Capture the cell that displays the provided text and extract its [x, y] central coordinate. 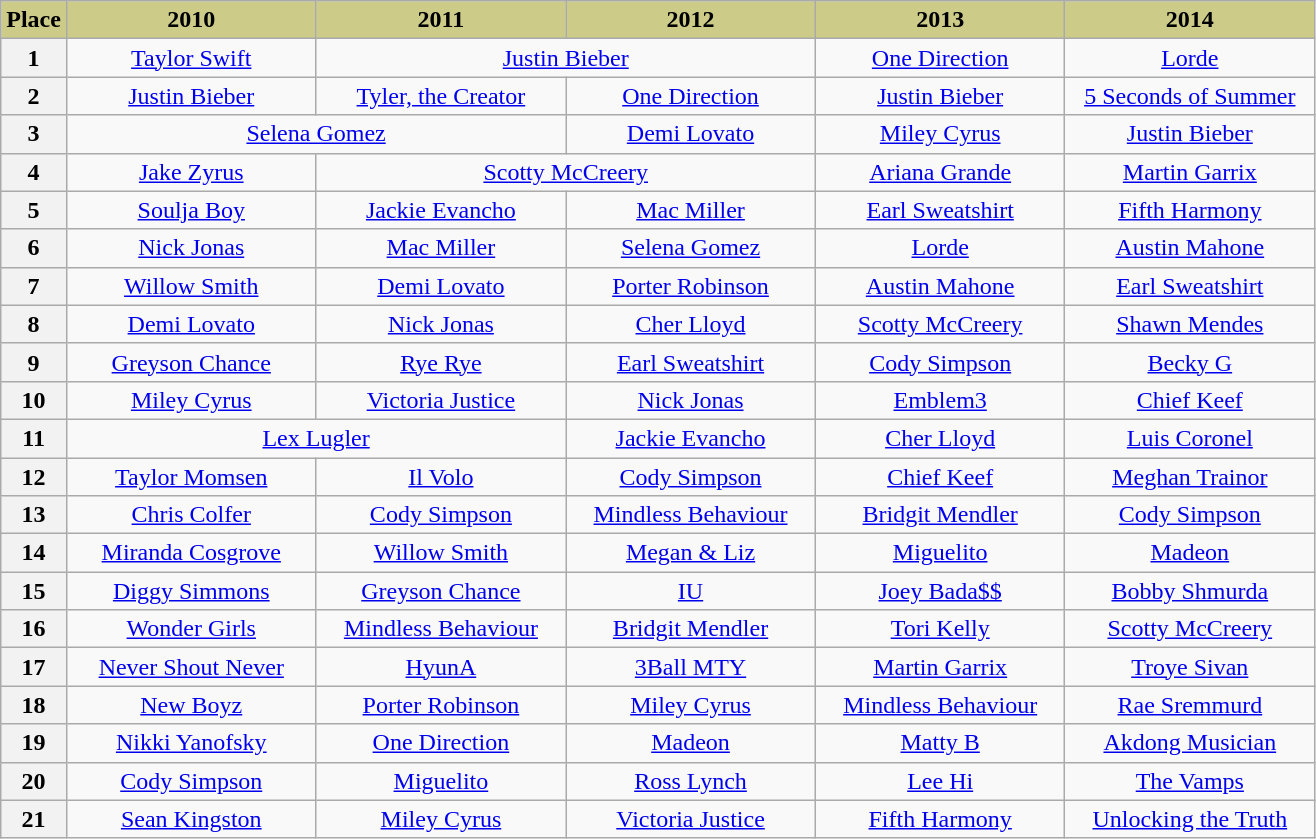
2010 [191, 20]
11 [34, 438]
18 [34, 705]
2011 [441, 20]
5 Seconds of Summer [1190, 96]
Chris Colfer [191, 515]
2014 [1190, 20]
Luis Coronel [1190, 438]
Matty B [940, 743]
Rae Sremmurd [1190, 705]
6 [34, 248]
Rye Rye [441, 362]
5 [34, 210]
HyunA [441, 667]
Ariana Grande [940, 172]
2012 [691, 20]
The Vamps [1190, 781]
Sean Kingston [191, 819]
Wonder Girls [191, 629]
New Boyz [191, 705]
Tori Kelly [940, 629]
20 [34, 781]
Nikki Yanofsky [191, 743]
Miranda Cosgrove [191, 553]
Taylor Momsen [191, 477]
Soulja Boy [191, 210]
Megan & Liz [691, 553]
19 [34, 743]
Akdong Musician [1190, 743]
Lee Hi [940, 781]
Becky G [1190, 362]
Diggy Simmons [191, 591]
Unlocking the Truth [1190, 819]
Jake Zyrus [191, 172]
2013 [940, 20]
Place [34, 20]
3 [34, 134]
9 [34, 362]
17 [34, 667]
Troye Sivan [1190, 667]
13 [34, 515]
4 [34, 172]
Lex Lugler [316, 438]
Shawn Mendes [1190, 324]
Il Volo [441, 477]
7 [34, 286]
8 [34, 324]
Meghan Trainor [1190, 477]
14 [34, 553]
Taylor Swift [191, 58]
Joey Bada$$ [940, 591]
Bobby Shmurda [1190, 591]
12 [34, 477]
2 [34, 96]
Never Shout Never [191, 667]
3Ball MTY [691, 667]
Tyler, the Creator [441, 96]
1 [34, 58]
Ross Lynch [691, 781]
IU [691, 591]
10 [34, 400]
Emblem3 [940, 400]
16 [34, 629]
21 [34, 819]
15 [34, 591]
